Find where the given text appears and provide that cell's center as (x, y) coordinate. 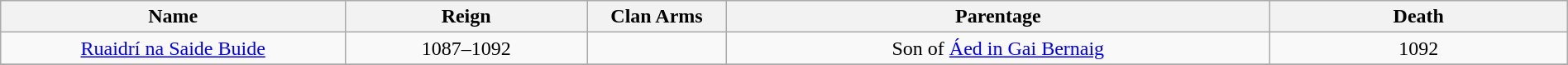
Name (174, 17)
Reign (466, 17)
1092 (1418, 48)
Ruaidrí na Saide Buide (174, 48)
Clan Arms (657, 17)
1087–1092 (466, 48)
Son of Áed in Gai Bernaig (997, 48)
Parentage (997, 17)
Death (1418, 17)
